Locate the cell with the specified text and output its [x, y] center coordinate. 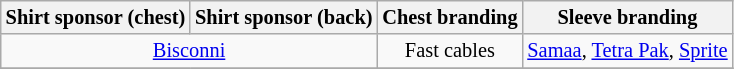
Chest branding [450, 17]
Bisconni [190, 51]
Samaa, Tetra Pak, Sprite [627, 51]
Shirt sponsor (chest) [96, 17]
Sleeve branding [627, 17]
Shirt sponsor (back) [284, 17]
Fast cables [450, 51]
